For the text-containing cell, return its midpoint in [X, Y] coordinate format. 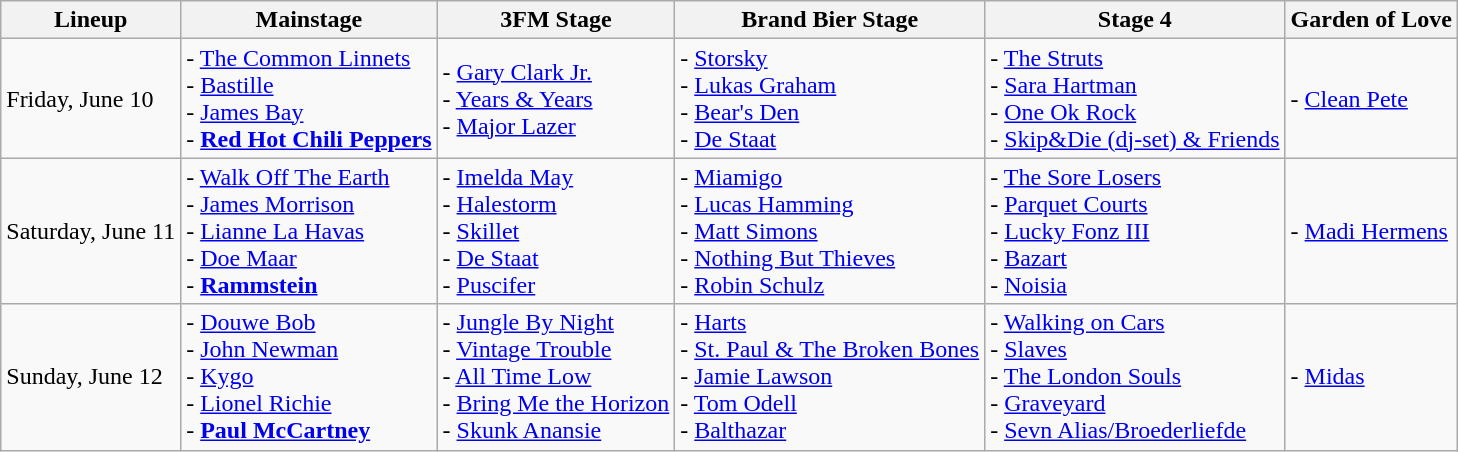
- Miamigo - Lucas Hamming - Matt Simons - Nothing But Thieves - Robin Schulz [830, 231]
- The Struts - Sara Hartman - One Ok Rock - Skip&Die (dj-set) & Friends [1135, 98]
- Walking on Cars - Slaves - The London Souls - Graveyard - Sevn Alias/Broederliefde [1135, 377]
- Clean Pete [1371, 98]
- Midas [1371, 377]
Lineup [91, 20]
- The Sore Losers - Parquet Courts - Lucky Fonz III - Bazart - Noisia [1135, 231]
- Jungle By Night - Vintage Trouble - All Time Low - Bring Me the Horizon - Skunk Anansie [556, 377]
- Imelda May - Halestorm - Skillet - De Staat - Puscifer [556, 231]
Friday, June 10 [91, 98]
Mainstage [309, 20]
- The Common Linnets - Bastille - James Bay - Red Hot Chili Peppers [309, 98]
- Storsky - Lukas Graham - Bear's Den - De Staat [830, 98]
3FM Stage [556, 20]
- Walk Off The Earth - James Morrison - Lianne La Havas - Doe Maar - Rammstein [309, 231]
Brand Bier Stage [830, 20]
Garden of Love [1371, 20]
- Madi Hermens [1371, 231]
- Harts - St. Paul & The Broken Bones - Jamie Lawson - Tom Odell - Balthazar [830, 377]
Stage 4 [1135, 20]
Saturday, June 11 [91, 231]
Sunday, June 12 [91, 377]
- Douwe Bob - John Newman - Kygo - Lionel Richie - Paul McCartney [309, 377]
- Gary Clark Jr. - Years & Years - Major Lazer [556, 98]
